Return the (X, Y) coordinate for the center point of the cell that contains the specified text.  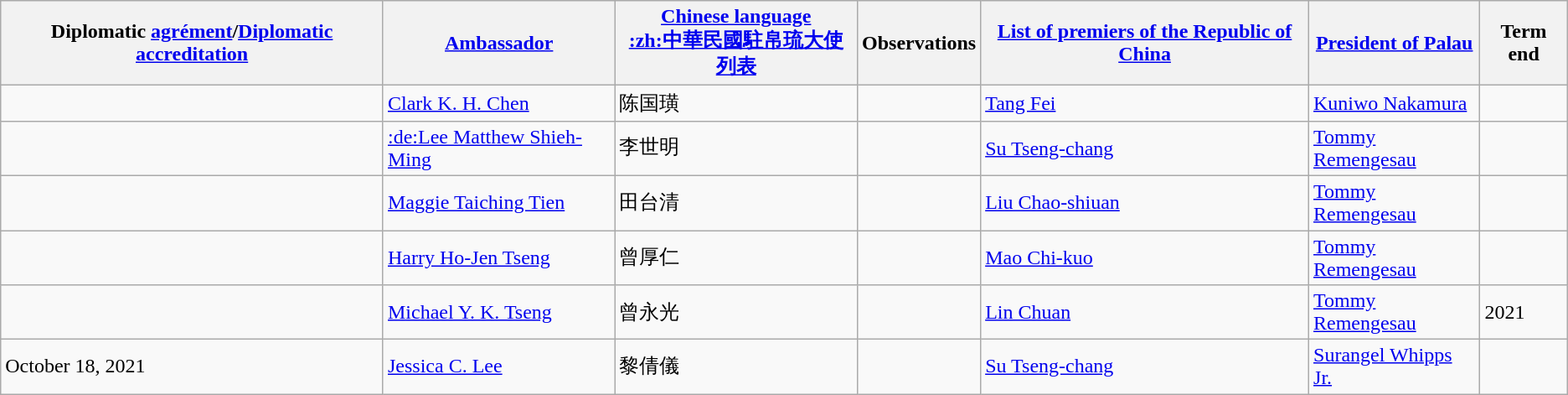
2021 (1524, 312)
Surangel Whipps Jr. (1395, 367)
Maggie Taiching Tien (498, 203)
陈国璜 (736, 104)
李世明 (736, 148)
President of Palau (1395, 44)
田台清 (736, 203)
Tang Fei (1145, 104)
Ambassador (498, 44)
Chinese language:zh:中華民國駐帛琉大使列表 (736, 44)
黎倩儀 (736, 367)
Lin Chuan (1145, 312)
:de:Lee Matthew Shieh-Ming (498, 148)
List of premiers of the Republic of China (1145, 44)
Jessica C. Lee (498, 367)
曾永光 (736, 312)
Mao Chi-kuo (1145, 257)
Diplomatic agrément/Diplomatic accreditation (193, 44)
Liu Chao-shiuan (1145, 203)
Kuniwo Nakamura (1395, 104)
Observations (920, 44)
Michael Y. K. Tseng (498, 312)
Term end (1524, 44)
Clark K. H. Chen (498, 104)
曾厚仁 (736, 257)
Harry Ho-Jen Tseng (498, 257)
October 18, 2021 (193, 367)
